Return (x, y) of the center of cell containing provided text 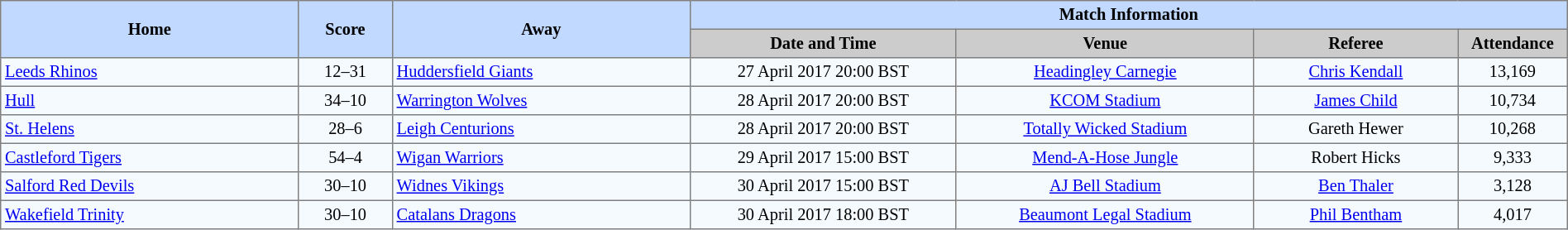
28–6 (346, 129)
13,169 (1513, 72)
Leigh Centurions (541, 129)
Chris Kendall (1355, 72)
Leeds Rhinos (150, 72)
30 April 2017 15:00 BST (823, 186)
Catalans Dragons (541, 214)
9,333 (1513, 157)
AJ Bell Stadium (1105, 186)
Phil Bentham (1355, 214)
Score (346, 30)
Beaumont Legal Stadium (1105, 214)
10,268 (1513, 129)
Castleford Tigers (150, 157)
34–10 (346, 100)
Wigan Warriors (541, 157)
Gareth Hewer (1355, 129)
Hull (150, 100)
Warrington Wolves (541, 100)
4,017 (1513, 214)
KCOM Stadium (1105, 100)
27 April 2017 20:00 BST (823, 72)
Salford Red Devils (150, 186)
Widnes Vikings (541, 186)
St. Helens (150, 129)
Headingley Carnegie (1105, 72)
Away (541, 30)
Date and Time (823, 43)
10,734 (1513, 100)
30 April 2017 18:00 BST (823, 214)
Mend-A-Hose Jungle (1105, 157)
Ben Thaler (1355, 186)
Match Information (1128, 15)
54–4 (346, 157)
Huddersfield Giants (541, 72)
Totally Wicked Stadium (1105, 129)
12–31 (346, 72)
James Child (1355, 100)
Venue (1105, 43)
Wakefield Trinity (150, 214)
Referee (1355, 43)
Home (150, 30)
Robert Hicks (1355, 157)
29 April 2017 15:00 BST (823, 157)
3,128 (1513, 186)
Attendance (1513, 43)
